Search for the cell housing the specified text and yield its [X, Y] center coordinate. 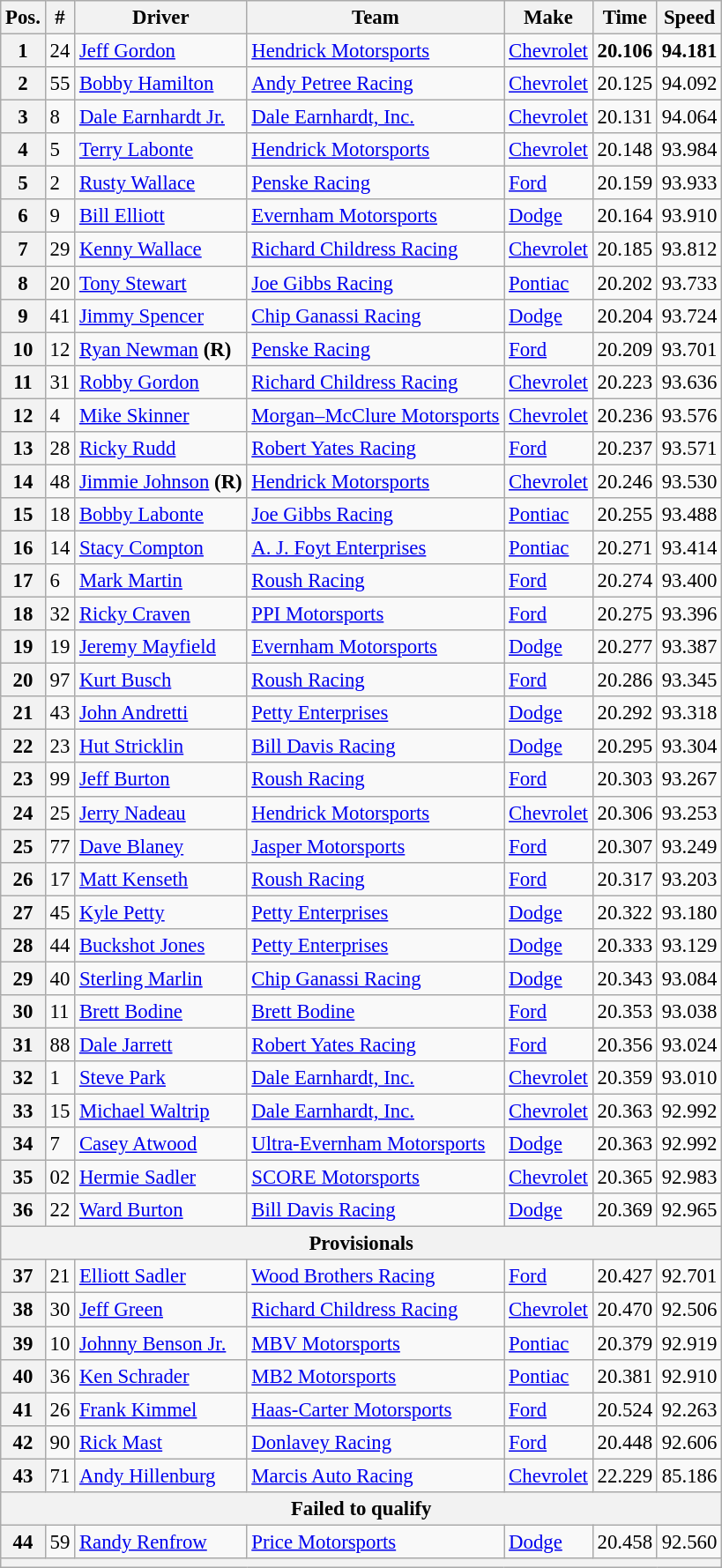
Time [624, 18]
20.448 [624, 1442]
20.106 [624, 51]
Jeff Burton [160, 780]
48 [60, 481]
93.304 [689, 747]
99 [60, 780]
22.229 [624, 1475]
71 [60, 1475]
Make [548, 18]
20.131 [624, 117]
39 [23, 1343]
97 [60, 680]
93.249 [689, 846]
93.571 [689, 449]
93.733 [689, 283]
Casey Atwood [160, 1144]
93.701 [689, 349]
93.387 [689, 647]
PPI Motorsports [376, 614]
Jerry Nadeau [160, 813]
20.292 [624, 713]
Frank Kimmel [160, 1409]
Hut Stricklin [160, 747]
Robby Gordon [160, 382]
94.181 [689, 51]
Andy Petree Racing [376, 84]
Andy Hillenburg [160, 1475]
45 [60, 912]
93.984 [689, 150]
Dale Jarrett [160, 1044]
93.084 [689, 978]
Ryan Newman (R) [160, 349]
20.295 [624, 747]
20.209 [624, 349]
93.933 [689, 183]
93.253 [689, 813]
88 [60, 1044]
20.237 [624, 449]
Speed [689, 18]
20.286 [624, 680]
34 [23, 1144]
93.203 [689, 879]
90 [60, 1442]
Driver [160, 18]
Pos. [23, 18]
93.318 [689, 713]
92.701 [689, 1277]
Team [376, 18]
93.530 [689, 481]
92.560 [689, 1542]
42 [23, 1442]
92.506 [689, 1310]
Kenny Wallace [160, 249]
55 [60, 84]
Stacy Compton [160, 547]
20.255 [624, 515]
Ultra-Evernham Motorsports [376, 1144]
Jeff Green [160, 1310]
93.180 [689, 912]
Jeff Gordon [160, 51]
20.356 [624, 1044]
# [60, 18]
93.636 [689, 382]
A. J. Foyt Enterprises [376, 547]
93.038 [689, 1012]
SCORE Motorsports [376, 1178]
Bill Elliott [160, 216]
93.576 [689, 415]
20.125 [624, 84]
37 [23, 1277]
Mike Skinner [160, 415]
20.333 [624, 946]
20.379 [624, 1343]
Kurt Busch [160, 680]
Sterling Marlin [160, 978]
Ricky Rudd [160, 449]
Rick Mast [160, 1442]
Jeremy Mayfield [160, 647]
John Andretti [160, 713]
Provisionals [361, 1244]
Jimmie Johnson (R) [160, 481]
20.524 [624, 1409]
Elliott Sadler [160, 1277]
Dave Blaney [160, 846]
93.724 [689, 316]
33 [23, 1111]
Wood Brothers Racing [376, 1277]
Jimmy Spencer [160, 316]
93.414 [689, 547]
20.246 [624, 481]
Tony Stewart [160, 283]
Steve Park [160, 1078]
Mark Martin [160, 581]
92.910 [689, 1376]
Bobby Hamilton [160, 84]
3 [23, 117]
93.267 [689, 780]
93.812 [689, 249]
93.345 [689, 680]
13 [23, 449]
59 [60, 1542]
20.274 [624, 581]
Price Motorsports [376, 1542]
20.275 [624, 614]
Johnny Benson Jr. [160, 1343]
20.458 [624, 1542]
20.204 [624, 316]
Bobby Labonte [160, 515]
93.024 [689, 1044]
20.164 [624, 216]
20.271 [624, 547]
Terry Labonte [160, 150]
20.353 [624, 1012]
16 [23, 547]
MB2 Motorsports [376, 1376]
20.223 [624, 382]
Buckshot Jones [160, 946]
20.236 [624, 415]
Failed to qualify [361, 1509]
Donlavey Racing [376, 1442]
35 [23, 1178]
20.369 [624, 1210]
02 [60, 1178]
27 [23, 912]
Dale Earnhardt Jr. [160, 117]
85.186 [689, 1475]
20.303 [624, 780]
MBV Motorsports [376, 1343]
38 [23, 1310]
92.606 [689, 1442]
Jasper Motorsports [376, 846]
20.202 [624, 283]
Morgan–McClure Motorsports [376, 415]
20.470 [624, 1310]
93.910 [689, 216]
Matt Kenseth [160, 879]
92.965 [689, 1210]
Michael Waltrip [160, 1111]
92.263 [689, 1409]
Ward Burton [160, 1210]
Kyle Petty [160, 912]
Randy Renfrow [160, 1542]
20.148 [624, 150]
94.064 [689, 117]
20.307 [624, 846]
92.983 [689, 1178]
20.322 [624, 912]
Marcis Auto Racing [376, 1475]
20.306 [624, 813]
Haas-Carter Motorsports [376, 1409]
20.359 [624, 1078]
Rusty Wallace [160, 183]
94.092 [689, 84]
20.317 [624, 879]
Ricky Craven [160, 614]
93.010 [689, 1078]
93.129 [689, 946]
20.343 [624, 978]
93.396 [689, 614]
20.277 [624, 647]
20.427 [624, 1277]
93.400 [689, 581]
20.159 [624, 183]
92.919 [689, 1343]
77 [60, 846]
20.185 [624, 249]
20.381 [624, 1376]
93.488 [689, 515]
Ken Schrader [160, 1376]
Hermie Sadler [160, 1178]
20.365 [624, 1178]
